Output the (X, Y) coordinate of the center of the cell containing the given text.  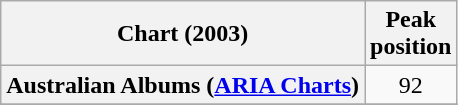
Chart (2003) (183, 34)
Australian Albums (ARIA Charts) (183, 85)
92 (411, 85)
Peak position (411, 34)
